Capture the cell that displays the provided text and extract its [X, Y] central coordinate. 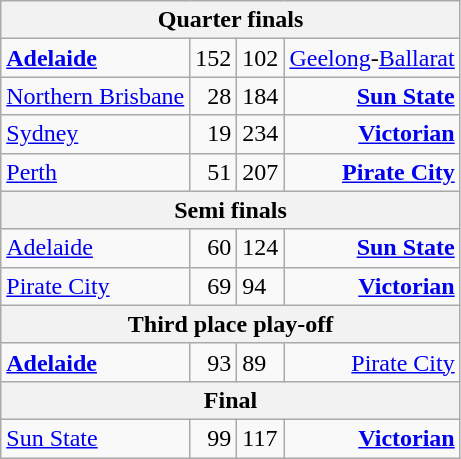
Perth [96, 172]
93 [214, 362]
124 [260, 248]
207 [260, 172]
51 [214, 172]
Quarter finals [230, 20]
Sydney [96, 134]
184 [260, 96]
Semi finals [230, 210]
Geelong-Ballarat [372, 58]
28 [214, 96]
Final [230, 400]
102 [260, 58]
152 [214, 58]
Third place play-off [230, 324]
117 [260, 438]
69 [214, 286]
94 [260, 286]
234 [260, 134]
19 [214, 134]
99 [214, 438]
60 [214, 248]
Northern Brisbane [96, 96]
89 [260, 362]
